Provide the [X, Y] coordinate of the cell's center where the given text is located.  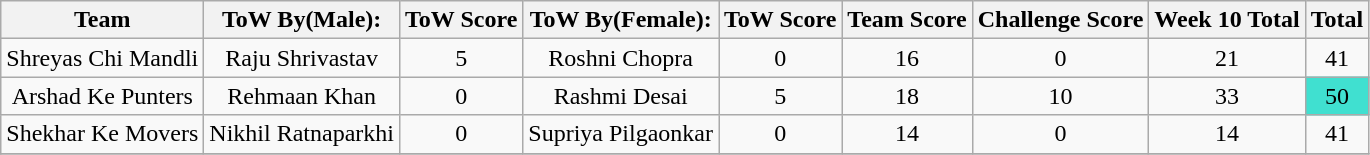
Shekhar Ke Movers [102, 134]
16 [907, 58]
50 [1337, 96]
Shreyas Chi Mandli [102, 58]
ToW By(Female): [621, 20]
Nikhil Ratnaparkhi [302, 134]
Challenge Score [1060, 20]
Arshad Ke Punters [102, 96]
Rehmaan Khan [302, 96]
18 [907, 96]
Rashmi Desai [621, 96]
Supriya Pilgaonkar [621, 134]
Team Score [907, 20]
33 [1227, 96]
Raju Shrivastav [302, 58]
Week 10 Total [1227, 20]
Total [1337, 20]
Roshni Chopra [621, 58]
21 [1227, 58]
10 [1060, 96]
ToW By(Male): [302, 20]
Team [102, 20]
